Pinpoint the cell where the given text exists, returning its [X, Y] midpoint coordinate. 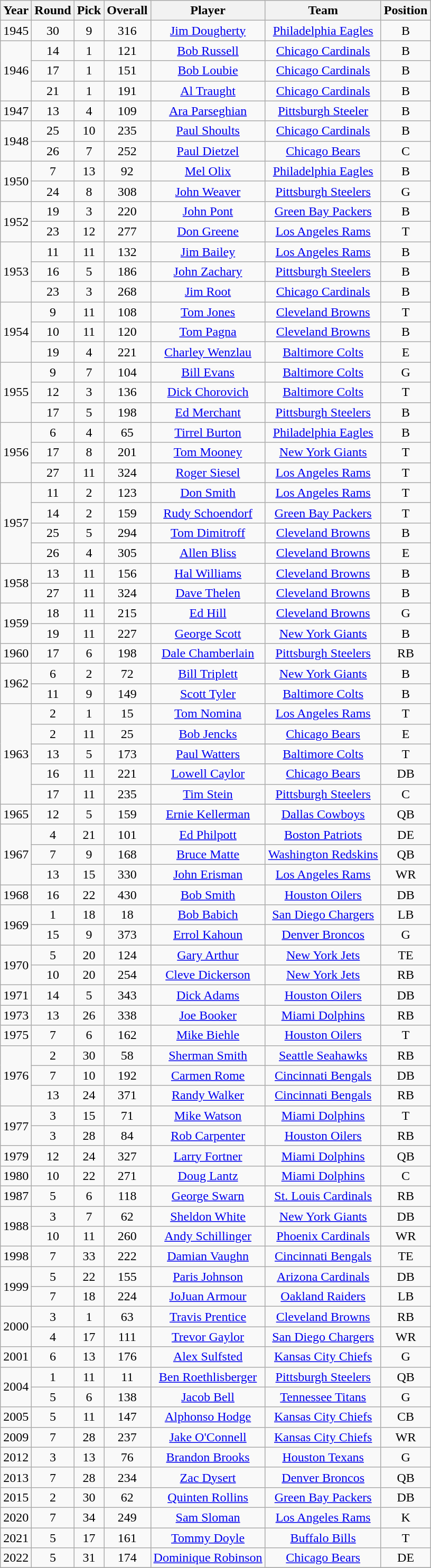
71 [127, 1116]
Boston Patriots [323, 834]
Paul Dietzel [208, 151]
1998 [16, 1257]
Player [208, 11]
Round [53, 11]
222 [127, 1257]
Charley Wenzlau [208, 352]
John Zachary [208, 272]
Zac Dysert [208, 1477]
1988 [16, 1226]
104 [127, 372]
Sheldon White [208, 1216]
Alphonso Hodge [208, 1417]
254 [127, 975]
2004 [16, 1387]
430 [127, 895]
Dominique Robinson [208, 1558]
343 [127, 995]
Cleve Dickerson [208, 975]
Al Traught [208, 91]
220 [127, 211]
George Swarn [208, 1196]
1963 [16, 754]
260 [127, 1236]
308 [127, 191]
Tennessee Titans [323, 1397]
Dick Chorovich [208, 392]
1956 [16, 452]
Brandon Brooks [208, 1457]
Year [16, 11]
1977 [16, 1126]
Oakland Raiders [323, 1297]
173 [127, 754]
Alex Sulfsted [208, 1357]
Seattle Seahawks [323, 1055]
121 [127, 51]
227 [127, 634]
2013 [16, 1477]
1987 [16, 1196]
Bob Babich [208, 915]
1959 [16, 624]
Mike Biehle [208, 1035]
1948 [16, 141]
63 [127, 1317]
Dale Chamberlain [208, 654]
St. Louis Cardinals [323, 1196]
1957 [16, 523]
1946 [16, 71]
234 [127, 1477]
120 [127, 332]
Jim Bailey [208, 252]
Randy Walker [208, 1095]
84 [127, 1136]
Ed Merchant [208, 412]
186 [127, 272]
65 [127, 432]
Tom Dimitroff [208, 533]
1953 [16, 272]
252 [127, 151]
124 [127, 955]
Bob Loubie [208, 71]
John Erisman [208, 874]
168 [127, 854]
Washington Redskins [323, 854]
Ara Parseghian [208, 111]
Phoenix Cardinals [323, 1236]
2020 [16, 1517]
JoJuan Armour [208, 1297]
2009 [16, 1437]
136 [127, 392]
1945 [16, 31]
76 [127, 1457]
1954 [16, 332]
1999 [16, 1287]
118 [127, 1196]
1952 [16, 221]
Arizona Cardinals [323, 1277]
John Weaver [208, 191]
338 [127, 1015]
132 [127, 252]
2022 [16, 1558]
1967 [16, 854]
1971 [16, 995]
1958 [16, 583]
Don Smith [208, 493]
1965 [16, 814]
1960 [16, 654]
156 [127, 573]
151 [127, 71]
2021 [16, 1538]
161 [127, 1538]
1980 [16, 1176]
Ben Roethlisberger [208, 1377]
224 [127, 1297]
Houston Texans [323, 1457]
Jim Root [208, 292]
Pick [89, 11]
Tom Nomina [208, 714]
373 [127, 935]
Carmen Rome [208, 1075]
316 [127, 31]
Dallas Cowboys [323, 814]
Larry Fortner [208, 1156]
155 [127, 1277]
1968 [16, 895]
Bill Triplett [208, 674]
Mike Watson [208, 1116]
277 [127, 231]
Scott Tyler [208, 694]
Gary Arthur [208, 955]
249 [127, 1517]
Position [406, 11]
Errol Kahoun [208, 935]
Don Greene [208, 231]
John Pont [208, 211]
Paris Johnson [208, 1277]
Quinten Rollins [208, 1497]
Doug Lantz [208, 1176]
330 [127, 874]
Jacob Bell [208, 1397]
1947 [16, 111]
294 [127, 533]
Dick Adams [208, 995]
268 [127, 292]
1970 [16, 965]
111 [127, 1337]
176 [127, 1357]
2015 [16, 1497]
201 [127, 452]
Jake O'Connell [208, 1437]
Bob Smith [208, 895]
Bob Jencks [208, 734]
Tom Jones [208, 312]
Paul Watters [208, 754]
33 [89, 1257]
Tirrel Burton [208, 432]
2012 [16, 1457]
215 [127, 613]
192 [127, 1075]
Bill Evans [208, 372]
Hal Williams [208, 573]
Tom Pagna [208, 332]
92 [127, 171]
31 [89, 1558]
1955 [16, 392]
Tim Stein [208, 794]
Buffalo Bills [323, 1538]
Paul Shoults [208, 131]
174 [127, 1558]
1969 [16, 925]
2005 [16, 1417]
George Scott [208, 634]
149 [127, 694]
Damian Vaughn [208, 1257]
138 [127, 1397]
72 [127, 674]
Sherman Smith [208, 1055]
Jim Dougherty [208, 31]
101 [127, 834]
305 [127, 553]
327 [127, 1156]
Overall [127, 11]
Lowell Caylor [208, 774]
Roger Siesel [208, 473]
271 [127, 1176]
Ed Hill [208, 613]
191 [127, 91]
Mel Olix [208, 171]
371 [127, 1095]
Dave Thelen [208, 593]
Rob Carpenter [208, 1136]
Sam Sloman [208, 1517]
1976 [16, 1075]
1962 [16, 684]
Joe Booker [208, 1015]
1979 [16, 1156]
Tommy Doyle [208, 1538]
147 [127, 1417]
Trevor Gaylor [208, 1337]
Bruce Matte [208, 854]
58 [127, 1055]
Ernie Kellerman [208, 814]
Bob Russell [208, 51]
Allen Bliss [208, 553]
CB [406, 1417]
Rudy Schoendorf [208, 513]
Team [323, 11]
162 [127, 1035]
108 [127, 312]
Andy Schillinger [208, 1236]
109 [127, 111]
Travis Prentice [208, 1317]
K [406, 1517]
1975 [16, 1035]
2001 [16, 1357]
Pittsburgh Steeler [323, 111]
2000 [16, 1327]
1973 [16, 1015]
Tom Mooney [208, 452]
123 [127, 493]
34 [89, 1517]
Ed Philpott [208, 834]
237 [127, 1437]
1950 [16, 181]
